From the cell containing the given text, extract its center point as (X, Y) coordinate. 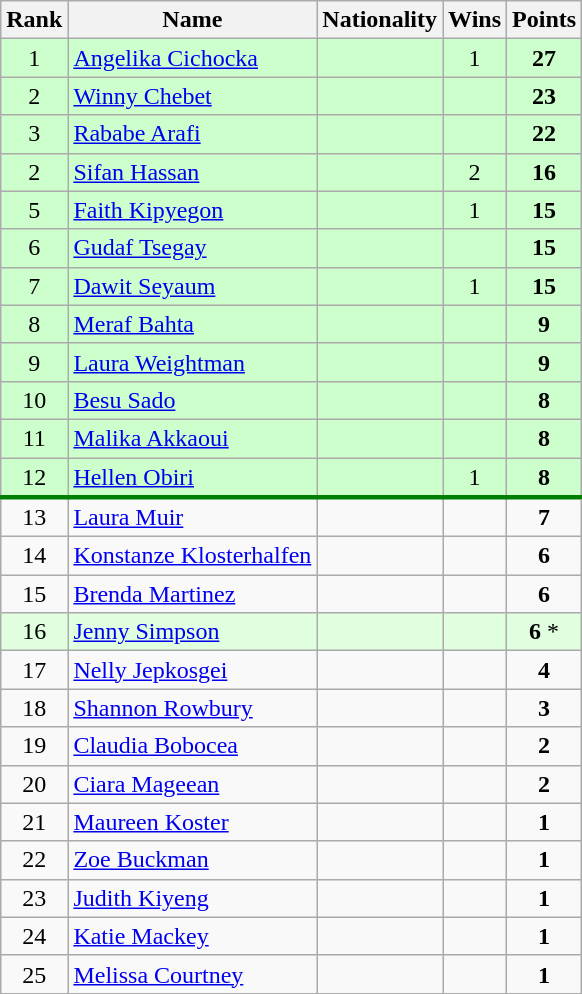
6 * (544, 632)
Shannon Rowbury (192, 708)
4 (544, 670)
Laura Muir (192, 517)
Winny Chebet (192, 96)
Ciara Mageean (192, 784)
Judith Kiyeng (192, 898)
11 (34, 438)
Faith Kipyegon (192, 210)
21 (34, 822)
Brenda Martinez (192, 594)
13 (34, 517)
Besu Sado (192, 400)
Angelika Cichocka (192, 58)
27 (544, 58)
25 (34, 974)
Meraf Bahta (192, 324)
Dawit Seyaum (192, 286)
Katie Mackey (192, 936)
Name (192, 20)
Konstanze Klosterhalfen (192, 556)
Jenny Simpson (192, 632)
Wins (475, 20)
Rababe Arafi (192, 134)
14 (34, 556)
10 (34, 400)
20 (34, 784)
12 (34, 478)
17 (34, 670)
Nelly Jepkosgei (192, 670)
Maureen Koster (192, 822)
Laura Weightman (192, 362)
Rank (34, 20)
18 (34, 708)
Malika Akkaoui (192, 438)
Zoe Buckman (192, 860)
19 (34, 746)
Sifan Hassan (192, 172)
Points (544, 20)
24 (34, 936)
Claudia Bobocea (192, 746)
Nationality (380, 20)
Melissa Courtney (192, 974)
Gudaf Tsegay (192, 248)
Hellen Obiri (192, 478)
5 (34, 210)
